From the cell containing the given text, extract its center point as [X, Y] coordinate. 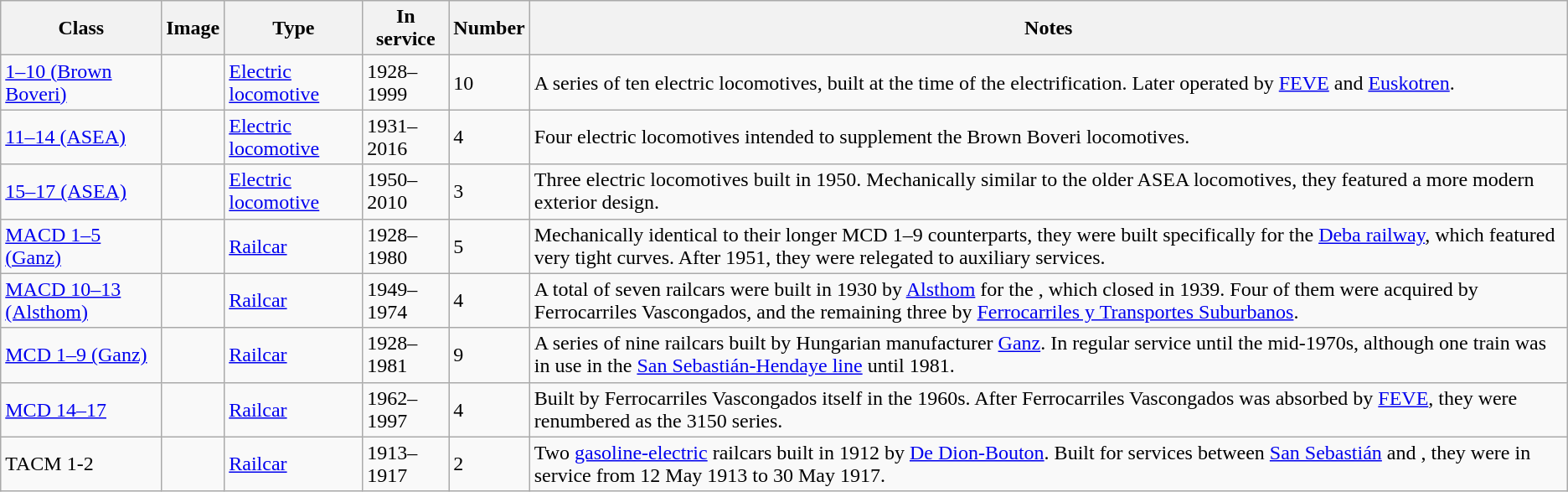
Three electric locomotives built in 1950. Mechanically similar to the older ASEA locomotives, they featured a more modern exterior design. [1049, 191]
TACM 1-2 [81, 464]
2 [489, 464]
1949–1974 [405, 300]
MACD 10–13 (Alsthom) [81, 300]
In service [405, 28]
9 [489, 355]
MCD 14–17 [81, 409]
5 [489, 246]
1962–1997 [405, 409]
Image [193, 28]
Class [81, 28]
1950–2010 [405, 191]
1913–1917 [405, 464]
A series of ten electric locomotives, built at the time of the electrification. Later operated by FEVE and Euskotren. [1049, 82]
1928–1999 [405, 82]
Number [489, 28]
1931–2016 [405, 137]
15–17 (ASEA) [81, 191]
3 [489, 191]
MCD 1–9 (Ganz) [81, 355]
10 [489, 82]
1928–1980 [405, 246]
1928–1981 [405, 355]
Type [293, 28]
MACD 1–5 (Ganz) [81, 246]
11–14 (ASEA) [81, 137]
Four electric locomotives intended to supplement the Brown Boveri locomotives. [1049, 137]
1–10 (Brown Boveri) [81, 82]
Notes [1049, 28]
